Provide the [x, y] coordinate of the cell's center where the given text is located.  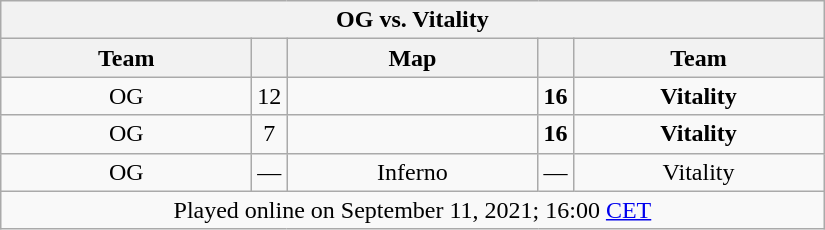
12 [270, 96]
OG vs. Vitality [412, 20]
Map [412, 58]
7 [270, 134]
Inferno [412, 172]
Played online on September 11, 2021; 16:00 CET [412, 210]
